Output the (x, y) coordinate of the center of the cell containing the given text.  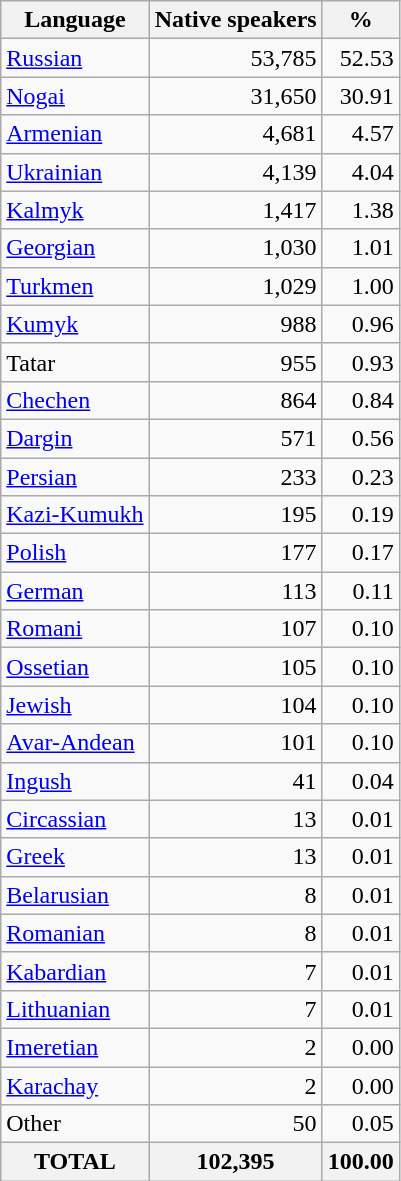
Kabardian (75, 971)
1.38 (360, 210)
41 (236, 781)
195 (236, 515)
53,785 (236, 58)
988 (236, 324)
0.84 (360, 400)
177 (236, 553)
0.56 (360, 438)
955 (236, 362)
Dargin (75, 438)
100.00 (360, 1162)
Armenian (75, 134)
102,395 (236, 1162)
0.23 (360, 477)
TOTAL (75, 1162)
107 (236, 629)
0.19 (360, 515)
0.17 (360, 553)
4,139 (236, 172)
Kumyk (75, 324)
% (360, 20)
0.11 (360, 591)
Native speakers (236, 20)
Nogai (75, 96)
4.04 (360, 172)
4,681 (236, 134)
Circassian (75, 819)
1.01 (360, 248)
1.00 (360, 286)
50 (236, 1124)
German (75, 591)
Georgian (75, 248)
Ingush (75, 781)
Turkmen (75, 286)
Tatar (75, 362)
Ukrainian (75, 172)
Avar-Andean (75, 743)
Karachay (75, 1085)
4.57 (360, 134)
Other (75, 1124)
30.91 (360, 96)
104 (236, 705)
105 (236, 667)
1,417 (236, 210)
Russian (75, 58)
1,029 (236, 286)
Persian (75, 477)
Greek (75, 857)
Kazi-Kumukh (75, 515)
52.53 (360, 58)
0.93 (360, 362)
233 (236, 477)
864 (236, 400)
Ossetian (75, 667)
Polish (75, 553)
Imeretian (75, 1047)
0.96 (360, 324)
0.05 (360, 1124)
Chechen (75, 400)
Belarusian (75, 895)
0.04 (360, 781)
Kalmyk (75, 210)
Romanian (75, 933)
101 (236, 743)
31,650 (236, 96)
Language (75, 20)
1,030 (236, 248)
571 (236, 438)
Jewish (75, 705)
Lithuanian (75, 1009)
Romani (75, 629)
113 (236, 591)
